Output the [X, Y] coordinate of the center of the cell containing the given text.  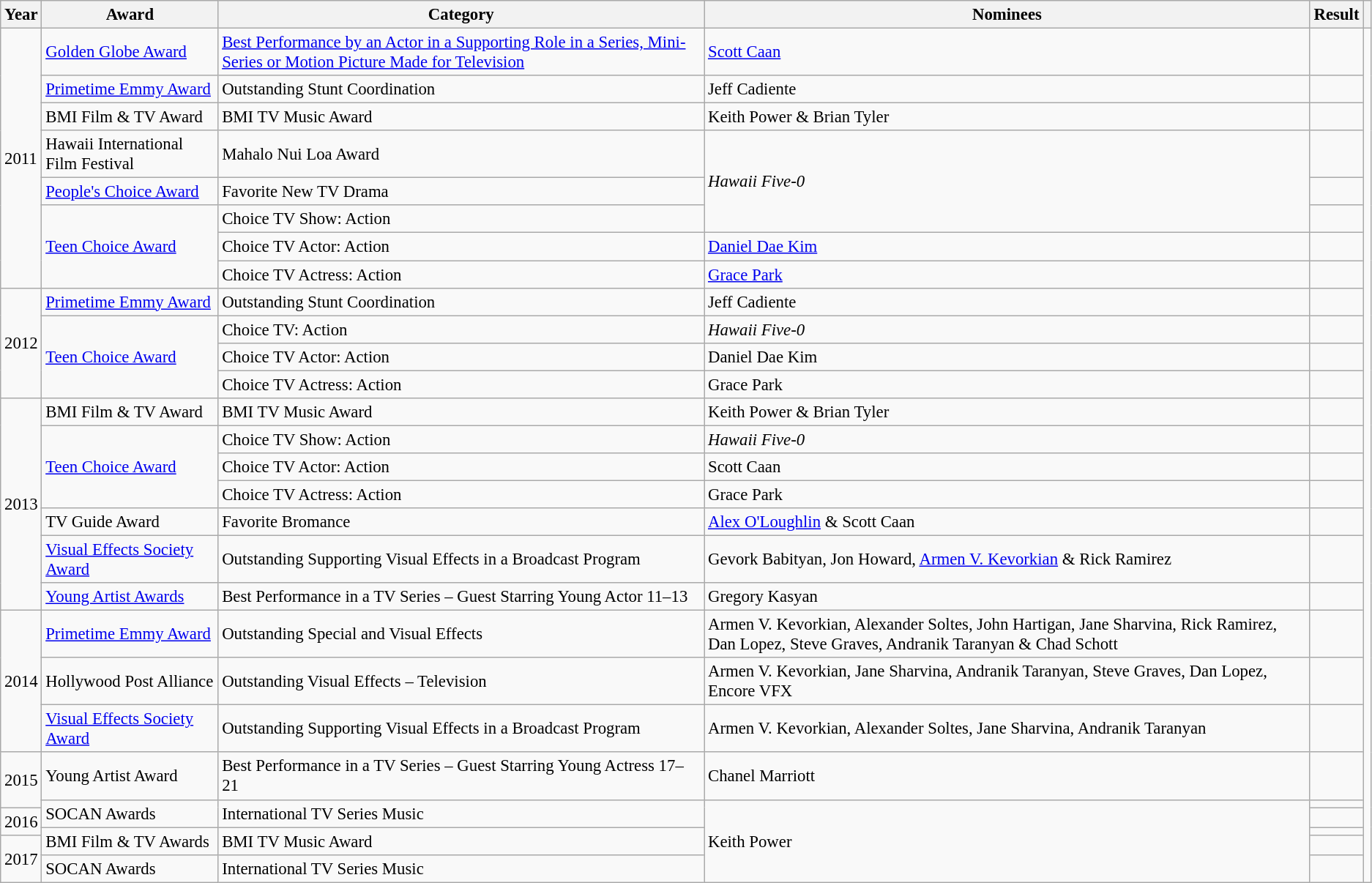
2012 [21, 343]
Gregory Kasyan [1007, 597]
Choice TV: Action [461, 329]
Alex O'Loughlin & Scott Caan [1007, 522]
2015 [21, 780]
Young Artist Awards [130, 597]
2013 [21, 504]
Hawaii International Film Festival [130, 154]
BMI Film & TV Awards [130, 841]
Favorite New TV Drama [461, 192]
Chanel Marriott [1007, 776]
2016 [21, 821]
People's Choice Award [130, 192]
Armen V. Kevorkian, Alexander Soltes, Jane Sharvina, Andranik Taranyan [1007, 729]
Nominees [1007, 15]
Mahalo Nui Loa Award [461, 154]
Outstanding Visual Effects – Television [461, 681]
Award [130, 15]
Young Artist Award [130, 776]
Favorite Bromance [461, 522]
TV Guide Award [130, 522]
Best Performance in a TV Series – Guest Starring Young Actor 11–13 [461, 597]
Armen V. Kevorkian, Jane Sharvina, Andranik Taranyan, Steve Graves, Dan Lopez, Encore VFX [1007, 681]
2014 [21, 682]
2011 [21, 158]
Gevork Babityan, Jon Howard, Armen V. Kevorkian & Rick Ramirez [1007, 559]
Golden Globe Award [130, 53]
Category [461, 15]
Year [21, 15]
Outstanding Special and Visual Effects [461, 634]
Armen V. Kevorkian, Alexander Soltes, John Hartigan, Jane Sharvina, Rick Ramirez, Dan Lopez, Steve Graves, Andranik Taranyan & Chad Schott [1007, 634]
Hollywood Post Alliance [130, 681]
2017 [21, 858]
Best Performance in a TV Series – Guest Starring Young Actress 17–21 [461, 776]
Keith Power [1007, 841]
Result [1337, 15]
Best Performance by an Actor in a Supporting Role in a Series, Mini-Series or Motion Picture Made for Television [461, 53]
